Pinpoint the cell where the given text exists, returning its [x, y] midpoint coordinate. 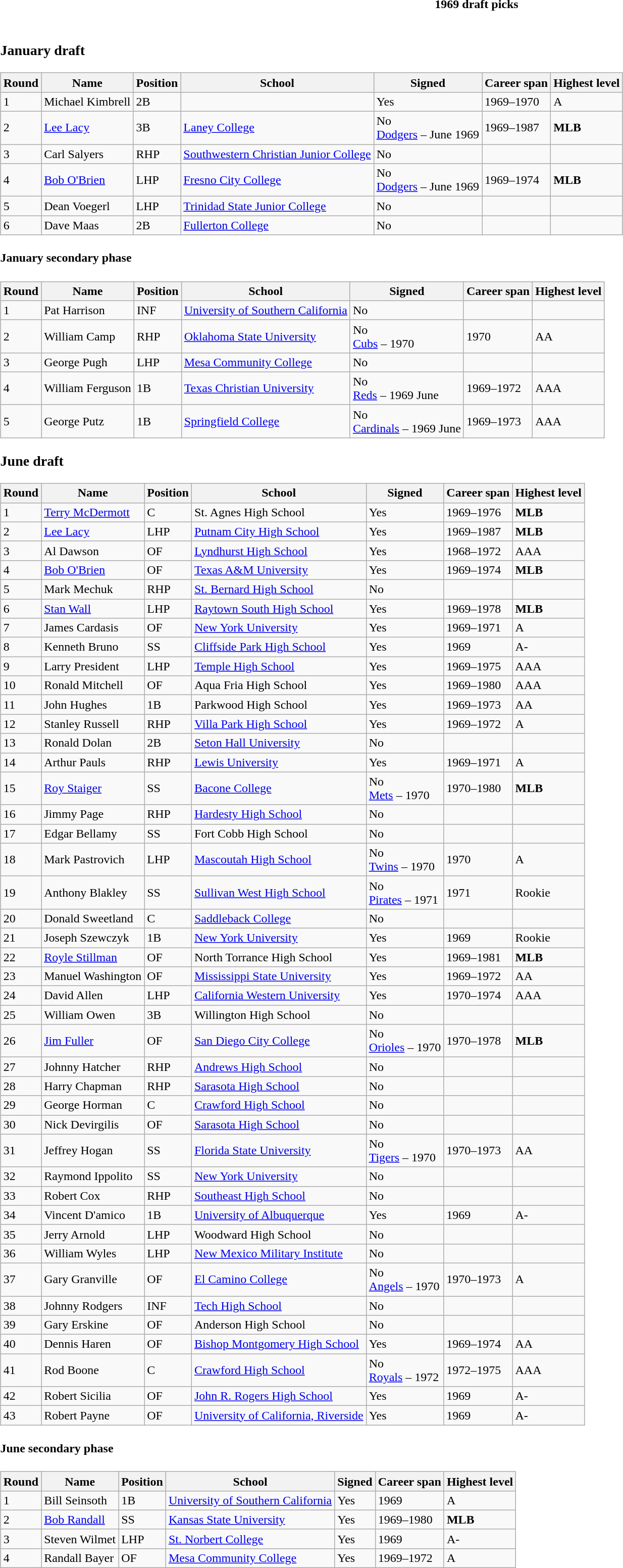
Joseph Szewczyk [93, 938]
27 [21, 1067]
9 [21, 666]
Woodward High School [279, 1234]
Stanley Russell [93, 724]
29 [21, 1105]
Southeast High School [279, 1196]
39 [21, 1325]
University of Albuquerque [279, 1215]
Fresno City College [277, 180]
24 [21, 996]
1969–1978 [478, 609]
NoCubs – 1970 [407, 336]
Lyndhurst High School [279, 551]
17 [21, 834]
Terry McDermott [93, 512]
NoCardinals – 1969 June [407, 421]
Tech High School [279, 1306]
41 [21, 1370]
Willington High School [279, 1015]
1969–1975 [478, 666]
Randall Bayer [80, 1558]
Bob Randall [80, 1520]
Robert Sicilia [93, 1396]
22 [21, 957]
30 [21, 1124]
1972–1975 [478, 1370]
NoAngels – 1970 [405, 1279]
El Camino College [279, 1279]
Andrews High School [279, 1067]
21 [21, 938]
10 [21, 685]
31 [21, 1151]
14 [21, 762]
William Camp [88, 336]
Kansas State University [250, 1520]
8 [21, 647]
Putnam City High School [279, 531]
38 [21, 1306]
Lewis University [279, 762]
Royle Stillman [93, 957]
16 [21, 814]
1969–1976 [478, 512]
43 [21, 1415]
George Putz [88, 421]
Oklahoma State University [266, 336]
Mark Mechuk [93, 589]
Dennis Haren [93, 1344]
Saddleback College [279, 918]
35 [21, 1234]
Temple High School [279, 666]
28 [21, 1086]
Roy Staiger [93, 788]
Mississippi State University [279, 976]
Manuel Washington [93, 976]
Stan Wall [93, 609]
Edgar Bellamy [93, 834]
1970–1974 [478, 996]
Kenneth Bruno [93, 647]
12 [21, 724]
26 [21, 1041]
David Allen [93, 996]
Arthur Pauls [93, 762]
California Western University [279, 996]
St. Norbert College [250, 1539]
Fort Cobb High School [279, 834]
Bishop Montgomery High School [279, 1344]
36 [21, 1253]
7 [21, 628]
NoPirates – 1971 [405, 892]
Larry President [93, 666]
Dean Voegerl [87, 206]
Seton Hall University [279, 743]
Steven Wilmet [80, 1539]
St. Agnes High School [279, 512]
19 [21, 892]
20 [21, 918]
Villa Park High School [279, 724]
Aqua Fria High School [279, 685]
Robert Payne [93, 1415]
23 [21, 976]
Jerry Arnold [93, 1234]
Bill Seinsoth [80, 1500]
NoReds – 1969 June [407, 388]
Laney College [277, 128]
Al Dawson [93, 551]
Trinidad State Junior College [277, 206]
25 [21, 1015]
North Torrance High School [279, 957]
New Mexico Military Institute [279, 1253]
Raymond Ippolito [93, 1177]
No Mets – 1970 [405, 788]
Gary Granville [93, 1279]
1969–1970 [516, 102]
Fullerton College [277, 225]
Ronald Dolan [93, 743]
42 [21, 1396]
37 [21, 1279]
Anderson High School [279, 1325]
George Horman [93, 1105]
Mascoutah High School [279, 860]
Anthony Blakley [93, 892]
William Owen [93, 1015]
Cliffside Park High School [279, 647]
Texas Christian University [266, 388]
Jimmy Page [93, 814]
Mark Pastrovich [93, 860]
Johnny Hatcher [93, 1067]
1971 [478, 892]
Parkwood High School [279, 705]
John R. Rogers High School [279, 1396]
George Pugh [88, 362]
1969–1981 [478, 957]
Springfield College [266, 421]
James Cardasis [93, 628]
1970–1978 [478, 1041]
18 [21, 860]
Raytown South High School [279, 609]
NoTigers – 1970 [405, 1151]
Carl Salyers [87, 154]
11 [21, 705]
32 [21, 1177]
15 [21, 788]
Pat Harrison [88, 310]
1968–1972 [478, 551]
Robert Cox [93, 1196]
Bacone College [279, 788]
William Ferguson [88, 388]
San Diego City College [279, 1041]
13 [21, 743]
Dave Maas [87, 225]
34 [21, 1215]
Michael Kimbrell [87, 102]
Hardesty High School [279, 814]
St. Bernard High School [279, 589]
Vincent D'amico [93, 1215]
Texas A&M University [279, 570]
1970–1980 [478, 788]
No Orioles – 1970 [405, 1041]
Florida State University [279, 1151]
Southwestern Christian Junior College [277, 154]
Jeffrey Hogan [93, 1151]
Jim Fuller [93, 1041]
40 [21, 1344]
John Hughes [93, 705]
Gary Erskine [93, 1325]
University of California, Riverside [279, 1415]
Rod Boone [93, 1370]
Johnny Rodgers [93, 1306]
Ronald Mitchell [93, 685]
Sullivan West High School [279, 892]
NoTwins – 1970 [405, 860]
33 [21, 1196]
Nick Devirgilis [93, 1124]
Donald Sweetland [93, 918]
Harry Chapman [93, 1086]
William Wyles [93, 1253]
NoRoyals – 1972 [405, 1370]
